Locate the cell with the specified text and output its [x, y] center coordinate. 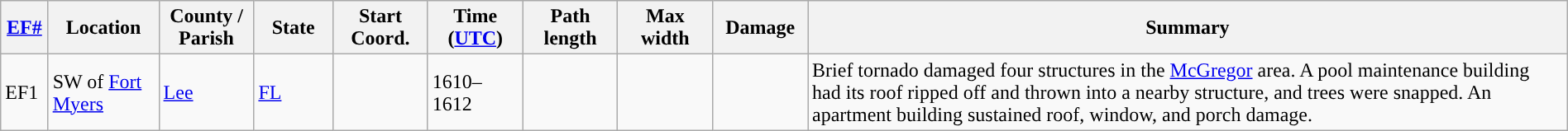
Location [103, 28]
Lee [207, 92]
Damage [761, 28]
Summary [1188, 28]
Start Coord. [380, 28]
Path length [571, 28]
1610–1612 [475, 92]
County / Parish [207, 28]
State [294, 28]
EF1 [25, 92]
SW of Fort Myers [103, 92]
Time (UTC) [475, 28]
Max width [665, 28]
FL [294, 92]
EF# [25, 28]
